Return [x, y] of the center of cell containing provided text 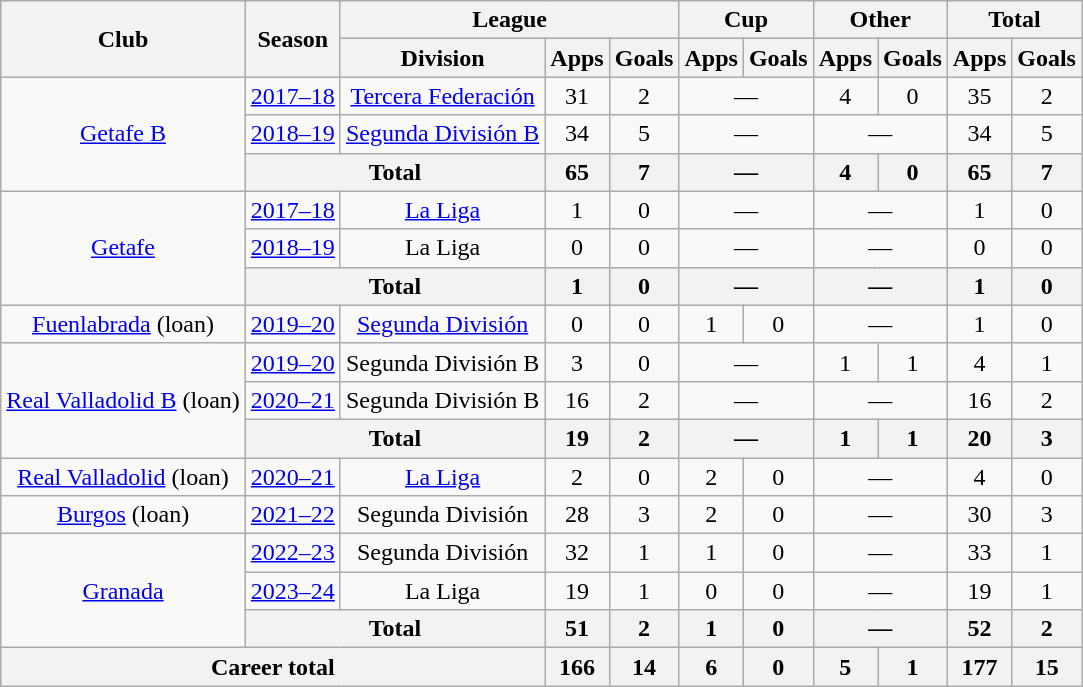
30 [979, 515]
Fuenlabrada (loan) [124, 324]
33 [979, 553]
2022–23 [292, 553]
Burgos (loan) [124, 515]
Tercera Federación [442, 96]
2023–24 [292, 591]
Season [292, 39]
Granada [124, 591]
Other [880, 20]
15 [1047, 667]
35 [979, 96]
Getafe [124, 248]
20 [979, 438]
51 [577, 629]
28 [577, 515]
Division [442, 58]
Cup [746, 20]
Career total [273, 667]
Club [124, 39]
6 [711, 667]
52 [979, 629]
Real Valladolid B (loan) [124, 400]
31 [577, 96]
Real Valladolid (loan) [124, 477]
177 [979, 667]
2021–22 [292, 515]
League [510, 20]
Getafe B [124, 134]
14 [644, 667]
32 [577, 553]
166 [577, 667]
